Search for the cell housing the specified text and yield its [X, Y] center coordinate. 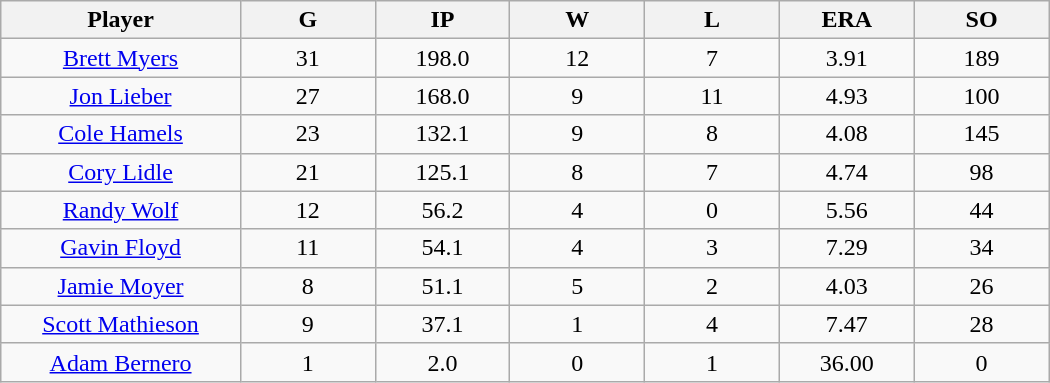
L [712, 20]
4.08 [846, 134]
132.1 [442, 134]
5.56 [846, 210]
5 [578, 286]
4.74 [846, 172]
4.93 [846, 96]
168.0 [442, 96]
26 [982, 286]
Adam Bernero [121, 362]
56.2 [442, 210]
125.1 [442, 172]
ERA [846, 20]
51.1 [442, 286]
2.0 [442, 362]
Cory Lidle [121, 172]
100 [982, 96]
34 [982, 248]
2 [712, 286]
145 [982, 134]
Jamie Moyer [121, 286]
IP [442, 20]
198.0 [442, 58]
23 [308, 134]
4.03 [846, 286]
Scott Mathieson [121, 324]
3 [712, 248]
SO [982, 20]
27 [308, 96]
Gavin Floyd [121, 248]
37.1 [442, 324]
21 [308, 172]
Randy Wolf [121, 210]
36.00 [846, 362]
189 [982, 58]
7.29 [846, 248]
44 [982, 210]
Player [121, 20]
Cole Hamels [121, 134]
7.47 [846, 324]
98 [982, 172]
31 [308, 58]
Jon Lieber [121, 96]
54.1 [442, 248]
Brett Myers [121, 58]
G [308, 20]
28 [982, 324]
W [578, 20]
3.91 [846, 58]
